Scan for the cell matching the given text and deliver its [X, Y] coordinate at center. 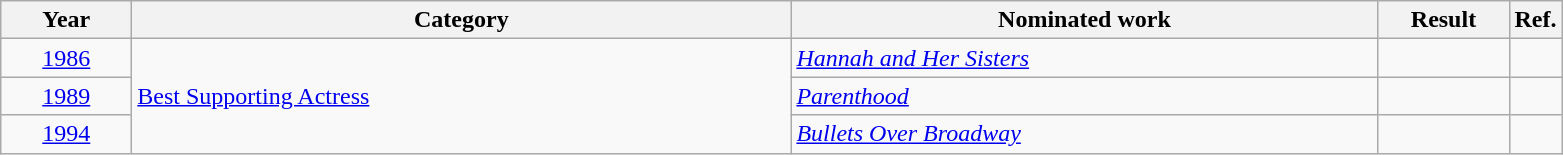
Hannah and Her Sisters [1084, 58]
Bullets Over Broadway [1084, 134]
Nominated work [1084, 20]
Parenthood [1084, 96]
Result [1444, 20]
1994 [66, 134]
Best Supporting Actress [462, 96]
1989 [66, 96]
1986 [66, 58]
Year [66, 20]
Ref. [1536, 20]
Category [462, 20]
